Pinpoint the cell where the given text exists, returning its [X, Y] midpoint coordinate. 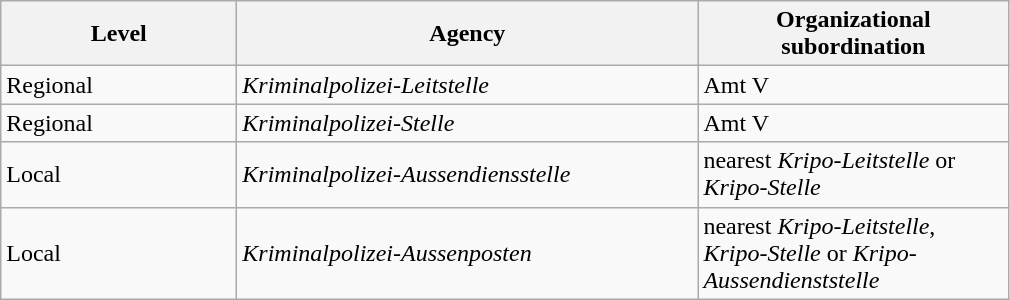
Kriminalpolizei-Leitstelle [468, 85]
nearest Kripo-Leitstelle, Kripo-Stelle or Kripo-Aussendienststelle [854, 253]
Kriminalpolizei-Aussendiensstelle [468, 174]
nearest Kripo-Leitstelle or Kripo-Stelle [854, 174]
Agency [468, 34]
Kriminalpolizei-Aussenposten [468, 253]
Kriminalpolizei-Stelle [468, 123]
Organizational subordination [854, 34]
Level [119, 34]
